Determine the (X, Y) coordinate at the center of the cell enclosing the given text.  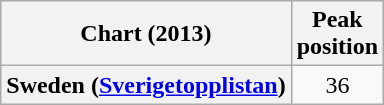
36 (337, 85)
Peakposition (337, 34)
Sweden (Sverigetopplistan) (146, 85)
Chart (2013) (146, 34)
